Search for the cell housing the specified text and yield its [x, y] center coordinate. 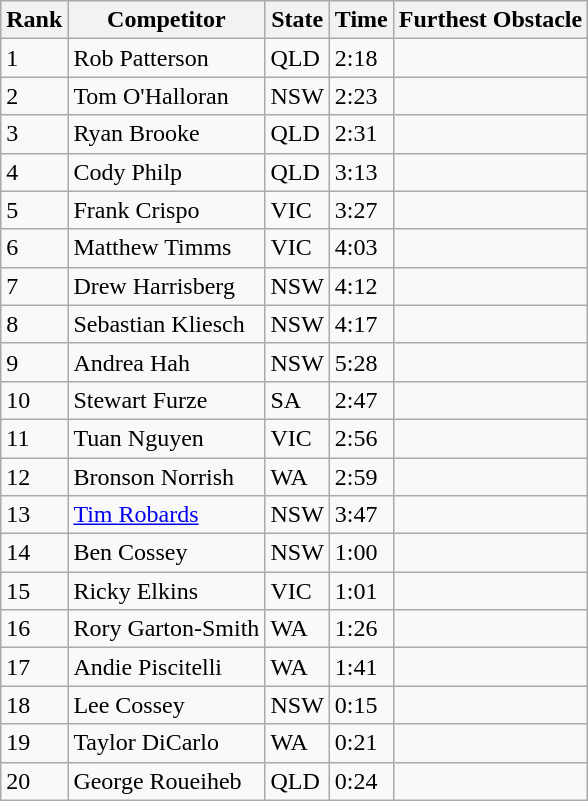
19 [34, 743]
Matthew Timms [166, 248]
17 [34, 667]
Drew Harrisberg [166, 286]
Rank [34, 20]
Ben Cossey [166, 553]
3 [34, 134]
SA [297, 400]
Ricky Elkins [166, 591]
2:47 [361, 400]
4:12 [361, 286]
4:03 [361, 248]
2:18 [361, 58]
3:27 [361, 210]
Rob Patterson [166, 58]
18 [34, 705]
Lee Cossey [166, 705]
3:13 [361, 172]
1:01 [361, 591]
2:23 [361, 96]
Bronson Norrish [166, 477]
2:56 [361, 438]
5:28 [361, 362]
15 [34, 591]
4 [34, 172]
Competitor [166, 20]
13 [34, 515]
16 [34, 629]
State [297, 20]
0:21 [361, 743]
11 [34, 438]
9 [34, 362]
0:24 [361, 781]
Rory Garton-Smith [166, 629]
2 [34, 96]
Andie Piscitelli [166, 667]
Andrea Hah [166, 362]
Sebastian Kliesch [166, 324]
Furthest Obstacle [490, 20]
Tim Robards [166, 515]
1:00 [361, 553]
0:15 [361, 705]
2:59 [361, 477]
Cody Philp [166, 172]
George Roueiheb [166, 781]
20 [34, 781]
Ryan Brooke [166, 134]
7 [34, 286]
Tuan Nguyen [166, 438]
Time [361, 20]
6 [34, 248]
1:41 [361, 667]
12 [34, 477]
Taylor DiCarlo [166, 743]
1:26 [361, 629]
4:17 [361, 324]
14 [34, 553]
10 [34, 400]
8 [34, 324]
Frank Crispo [166, 210]
1 [34, 58]
3:47 [361, 515]
5 [34, 210]
Stewart Furze [166, 400]
Tom O'Halloran [166, 96]
2:31 [361, 134]
